Locate the cell with the specified text and output its (x, y) center coordinate. 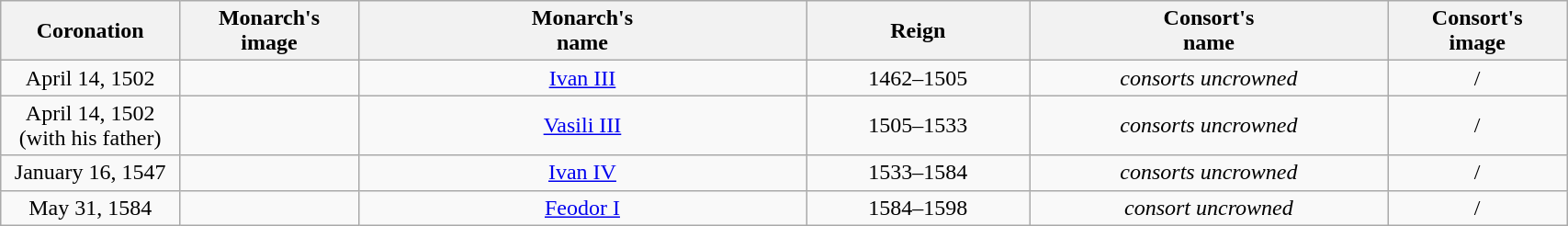
January 16, 1547 (90, 173)
Vasili III (582, 125)
1462–1505 (919, 78)
1533–1584 (919, 173)
Ivan III (582, 78)
May 31, 1584 (90, 208)
Ivan IV (582, 173)
consort uncrowned (1209, 208)
Monarch'sname (582, 31)
Feodor I (582, 208)
Monarch'simage (270, 31)
1584–1598 (919, 208)
1505–1533 (919, 125)
Consort'simage (1477, 31)
April 14, 1502 (with his father) (90, 125)
April 14, 1502 (90, 78)
Reign (919, 31)
Consort'sname (1209, 31)
Coronation (90, 31)
